Identify which cell holds the provided text, then report its [X, Y] central coordinate. 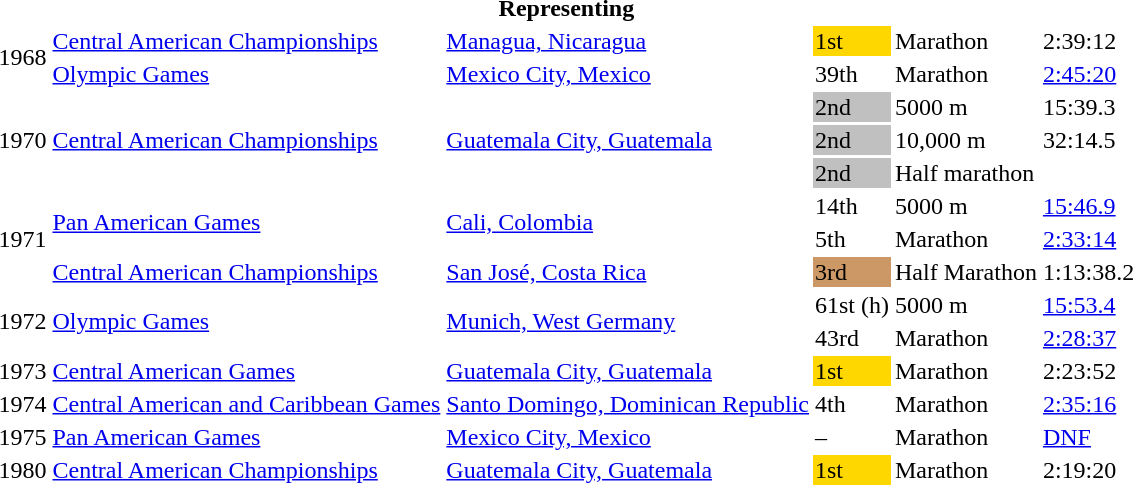
Managua, Nicaragua [628, 41]
4th [852, 404]
43rd [852, 338]
5th [852, 239]
– [852, 437]
Half marathon [966, 173]
14th [852, 206]
Cali, Colombia [628, 222]
Central American and Caribbean Games [246, 404]
39th [852, 74]
10,000 m [966, 140]
3rd [852, 272]
Half Marathon [966, 272]
Santo Domingo, Dominican Republic [628, 404]
Central American Games [246, 371]
61st (h) [852, 305]
San José, Costa Rica [628, 272]
Munich, West Germany [628, 322]
